Find where the given text appears and provide that cell's center as (X, Y) coordinate. 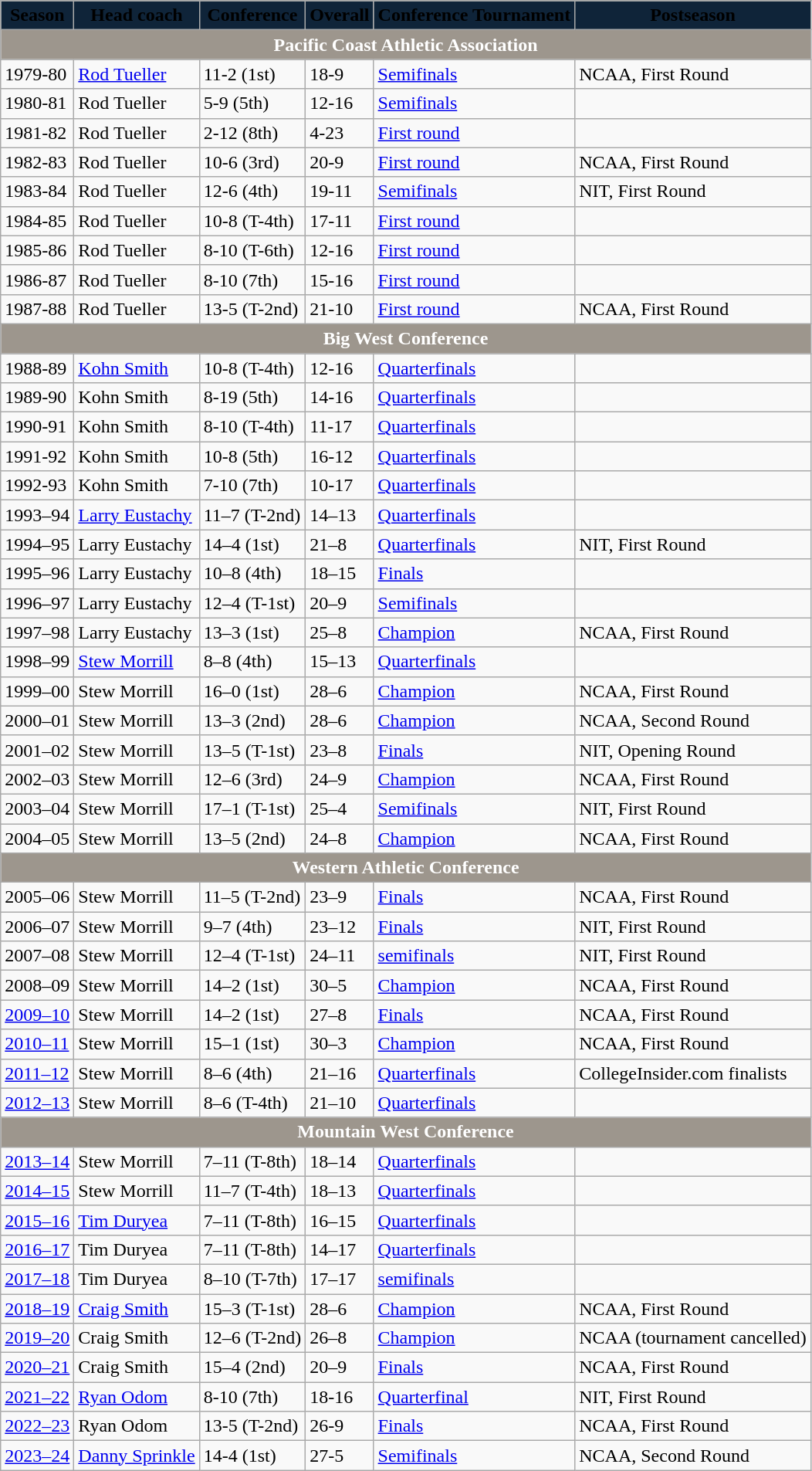
2021–22 (37, 1397)
15–4 (2nd) (252, 1368)
1986-87 (37, 280)
11–7 (T-2nd) (252, 515)
30–5 (340, 985)
2-12 (8th) (252, 133)
2007–08 (37, 956)
8-10 (T-4th) (252, 427)
1997–98 (37, 632)
21–8 (340, 544)
1988-89 (37, 368)
2009–10 (37, 1015)
Big West Conference (406, 338)
25–8 (340, 632)
NCAA (tournament cancelled) (693, 1338)
15-16 (340, 280)
9–7 (4th) (252, 927)
2006–07 (37, 927)
Pacific Coast Athletic Association (406, 45)
8-10 (T-6th) (252, 250)
13–5 (T-1st) (252, 750)
18–13 (340, 1191)
15–3 (T-1st) (252, 1309)
Conference Tournament (474, 15)
27-5 (340, 1456)
2015–16 (37, 1220)
26-9 (340, 1426)
1989-90 (37, 398)
2023–24 (37, 1456)
16–0 (1st) (252, 691)
17–1 (T-1st) (252, 808)
10-17 (340, 486)
25–4 (340, 808)
2012–13 (37, 1103)
2008–09 (37, 985)
2003–04 (37, 808)
14–4 (1st) (252, 544)
2016–17 (37, 1249)
13–3 (1st) (252, 632)
13–3 (2nd) (252, 720)
2000–01 (37, 720)
Danny Sprinkle (137, 1456)
4-23 (340, 133)
2020–21 (37, 1368)
11–5 (T-2nd) (252, 897)
1985-86 (37, 250)
13–5 (2nd) (252, 838)
26–8 (340, 1338)
17–17 (340, 1279)
1995–96 (37, 574)
5-9 (5th) (252, 103)
1992-93 (37, 486)
18-9 (340, 74)
24–9 (340, 779)
12-6 (4th) (252, 192)
1982-83 (37, 162)
10-8 (5th) (252, 456)
10-6 (3rd) (252, 162)
12–6 (3rd) (252, 779)
Overall (340, 15)
11-17 (340, 427)
7-10 (7th) (252, 486)
17-11 (340, 221)
1994–95 (37, 544)
8–8 (4th) (252, 662)
23–8 (340, 750)
2001–02 (37, 750)
18–15 (340, 574)
1980-81 (37, 103)
18-16 (340, 1397)
Western Athletic Conference (406, 868)
Head coach (137, 15)
2019–20 (37, 1338)
16-12 (340, 456)
2010–11 (37, 1044)
15–1 (1st) (252, 1044)
15–13 (340, 662)
14-16 (340, 398)
14–13 (340, 515)
1981-82 (37, 133)
21–16 (340, 1073)
21-10 (340, 309)
23–12 (340, 927)
19-11 (340, 192)
2011–12 (37, 1073)
2002–03 (37, 779)
2014–15 (37, 1191)
8–6 (4th) (252, 1073)
CollegeInsider.com finalists (693, 1073)
2017–18 (37, 1279)
Postseason (693, 15)
2013–14 (37, 1161)
Season (37, 15)
14-4 (1st) (252, 1456)
Quarterfinal (474, 1397)
1990-91 (37, 427)
11–7 (T-4th) (252, 1191)
Conference (252, 15)
1984-85 (37, 221)
8-19 (5th) (252, 398)
24–11 (340, 956)
2004–05 (37, 838)
14–17 (340, 1249)
12–6 (T-2nd) (252, 1338)
8–6 (T-4th) (252, 1103)
8–10 (T-7th) (252, 1279)
1998–99 (37, 662)
NIT, Opening Round (693, 750)
23–9 (340, 897)
24–8 (340, 838)
1999–00 (37, 691)
1991-92 (37, 456)
20-9 (340, 162)
18–14 (340, 1161)
2005–06 (37, 897)
30–3 (340, 1044)
Mountain West Conference (406, 1132)
2018–19 (37, 1309)
10–8 (4th) (252, 574)
11-2 (1st) (252, 74)
1996–97 (37, 603)
1979-80 (37, 74)
1987-88 (37, 309)
16–15 (340, 1220)
1993–94 (37, 515)
21–10 (340, 1103)
27–8 (340, 1015)
1983-84 (37, 192)
2022–23 (37, 1426)
